For the text-containing cell, return its midpoint in [x, y] coordinate format. 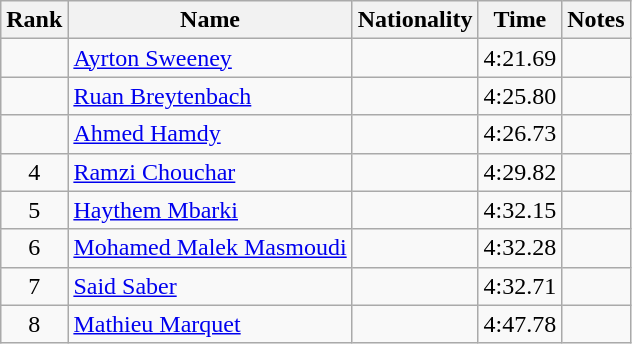
4:29.82 [520, 172]
4:25.80 [520, 96]
Nationality [415, 20]
Rank [34, 20]
Mathieu Marquet [210, 324]
5 [34, 210]
Said Saber [210, 286]
4:32.15 [520, 210]
4:26.73 [520, 134]
Time [520, 20]
Ramzi Chouchar [210, 172]
8 [34, 324]
Ruan Breytenbach [210, 96]
7 [34, 286]
4:32.28 [520, 248]
6 [34, 248]
Ayrton Sweeney [210, 58]
Notes [596, 20]
4:21.69 [520, 58]
Mohamed Malek Masmoudi [210, 248]
4:32.71 [520, 286]
4:47.78 [520, 324]
Haythem Mbarki [210, 210]
4 [34, 172]
Ahmed Hamdy [210, 134]
Name [210, 20]
